Pinpoint the cell where the given text exists, returning its [X, Y] midpoint coordinate. 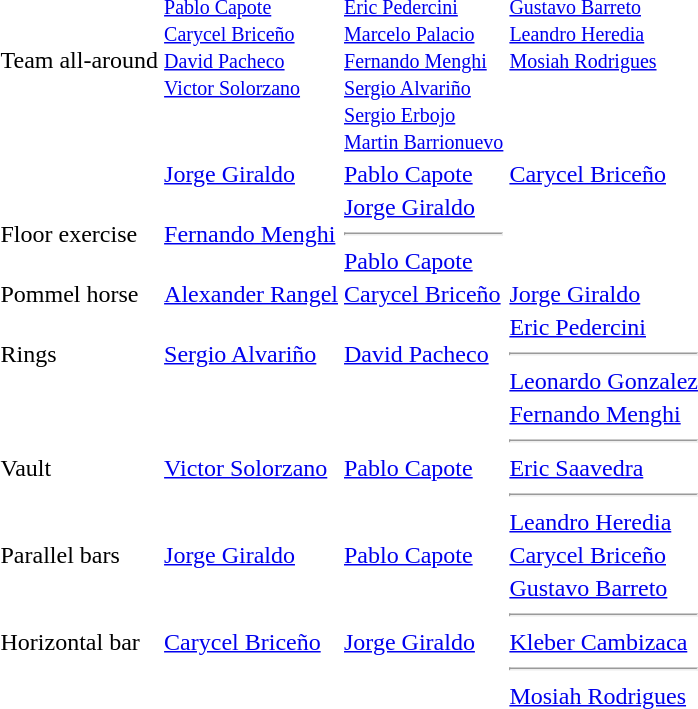
Victor Solorzano [252, 468]
Carycel Briceño [424, 294]
Jorge GiraldoPablo Capote [424, 234]
Fernando Menghi [252, 234]
David Pacheco [424, 354]
Alexander Rangel [252, 294]
Sergio Alvariño [252, 354]
